Scan for the cell matching the given text and deliver its [X, Y] coordinate at center. 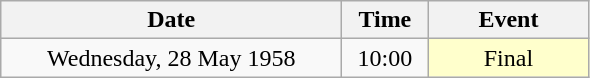
10:00 [385, 58]
Time [385, 20]
Date [172, 20]
Final [508, 58]
Wednesday, 28 May 1958 [172, 58]
Event [508, 20]
